Identify which cell holds the provided text, then report its (x, y) central coordinate. 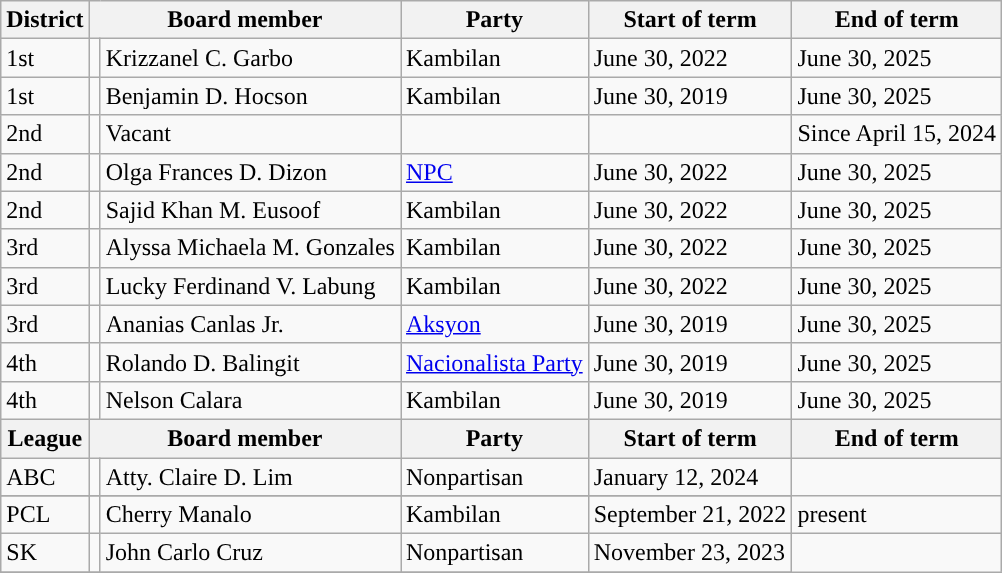
Aksyon (494, 324)
Nelson Calara (250, 400)
Ananias Canlas Jr. (250, 324)
John Carlo Cruz (250, 553)
Alyssa Michaela M. Gonzales (250, 248)
Krizzanel C. Garbo (250, 58)
Rolando D. Balingit (250, 362)
SK (45, 553)
Atty. Claire D. Lim (250, 477)
PCL (45, 515)
League (45, 438)
Cherry Manalo (250, 515)
Nacionalista Party (494, 362)
District (45, 20)
September 21, 2022 (690, 515)
ABC (45, 477)
Olga Frances D. Dizon (250, 172)
Vacant (250, 134)
Sajid Khan M. Eusoof (250, 210)
NPC (494, 172)
November 23, 2023 (690, 553)
January 12, 2024 (690, 477)
present (897, 515)
Benjamin D. Hocson (250, 96)
Since April 15, 2024 (897, 134)
Lucky Ferdinand V. Labung (250, 286)
